Determine the [X, Y] coordinate at the center of the cell enclosing the given text.  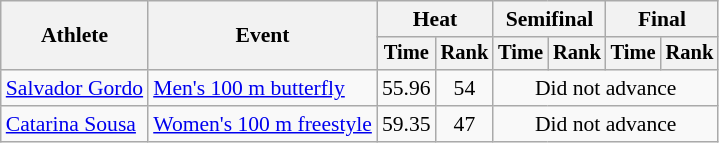
Women's 100 m freestyle [262, 124]
59.35 [406, 124]
Final [662, 19]
Catarina Sousa [74, 124]
Semifinal [549, 19]
Athlete [74, 36]
Men's 100 m butterfly [262, 88]
55.96 [406, 88]
54 [465, 88]
Event [262, 36]
Heat [435, 19]
Salvador Gordo [74, 88]
47 [465, 124]
